Output the [x, y] coordinate of the center of the cell containing the given text.  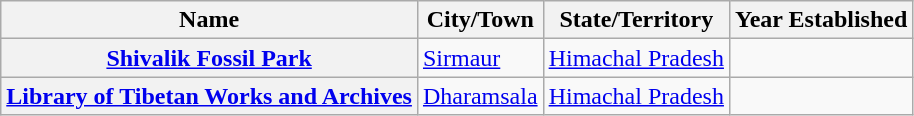
State/Territory [636, 20]
Sirmaur [480, 58]
Year Established [820, 20]
Name [210, 20]
Shivalik Fossil Park [210, 58]
Library of Tibetan Works and Archives [210, 96]
City/Town [480, 20]
Dharamsala [480, 96]
